Identify which cell holds the provided text, then report its (x, y) central coordinate. 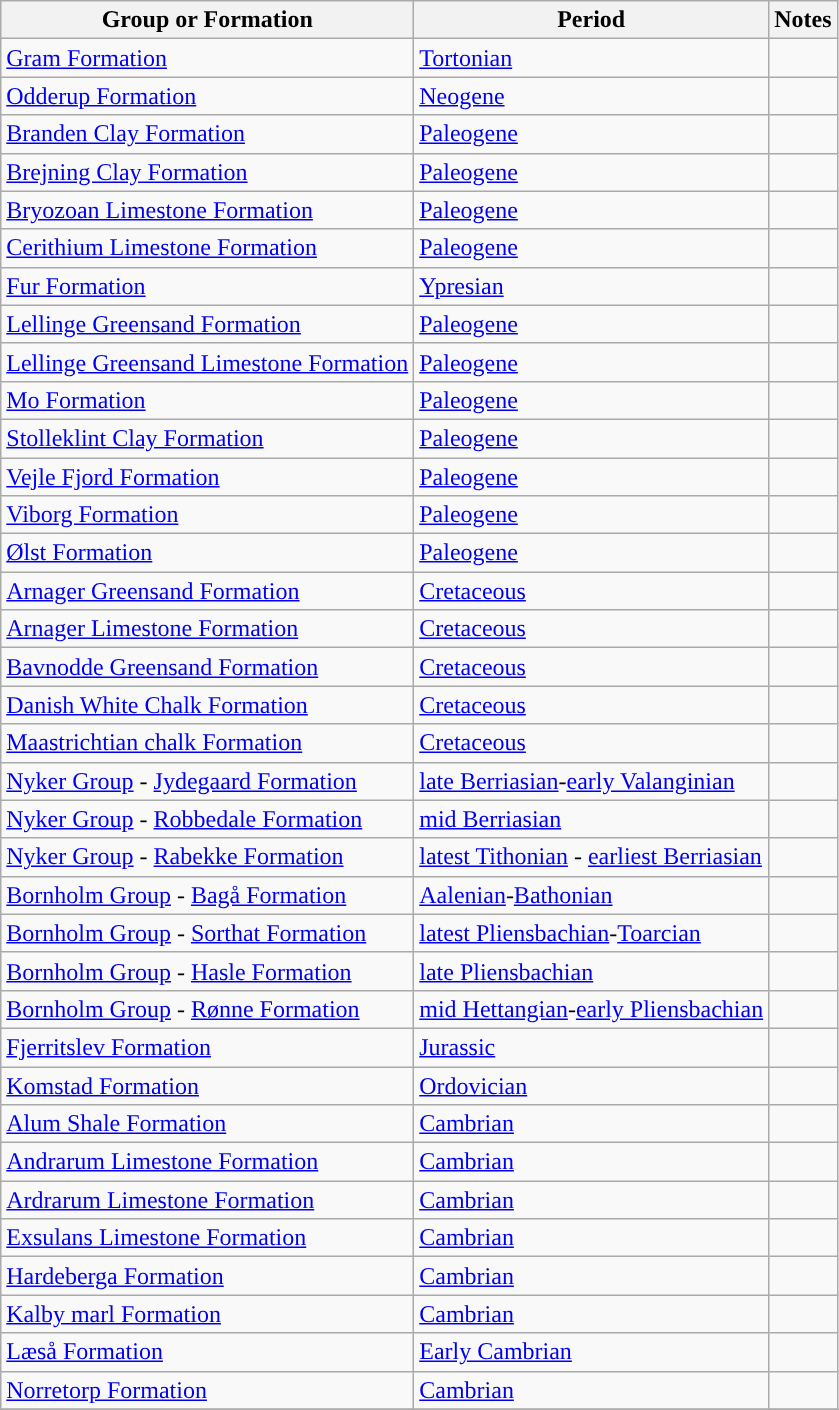
Gram Formation (208, 58)
Nyker Group - Rabekke Formation (208, 857)
Ypresian (592, 286)
Bornholm Group - Sorthat Formation (208, 933)
Ardrarum Limestone Formation (208, 1200)
Nyker Group - Robbedale Formation (208, 819)
Vejle Fjord Formation (208, 477)
Danish White Chalk Formation (208, 705)
Aalenian-Bathonian (592, 895)
Arnager Limestone Formation (208, 629)
Cerithium Limestone Formation (208, 248)
Bornholm Group - Rønne Formation (208, 1009)
Lellinge Greensand Formation (208, 324)
Period (592, 20)
Norretorp Formation (208, 1390)
Arnager Greensand Formation (208, 591)
latest Tithonian - earliest Berriasian (592, 857)
Stolleklint Clay Formation (208, 438)
Mo Formation (208, 400)
Alum Shale Formation (208, 1124)
Kalby marl Formation (208, 1314)
Læså Formation (208, 1352)
Group or Formation (208, 20)
Bavnodde Greensand Formation (208, 667)
Fur Formation (208, 286)
Jurassic (592, 1047)
Brejning Clay Formation (208, 172)
Bryozoan Limestone Formation (208, 210)
mid Berriasian (592, 819)
Lellinge Greensand Limestone Formation (208, 362)
Fjerritslev Formation (208, 1047)
late Pliensbachian (592, 971)
Komstad Formation (208, 1085)
Exsulans Limestone Formation (208, 1238)
Hardeberga Formation (208, 1276)
late Berriasian-early Valanginian (592, 781)
Early Cambrian (592, 1352)
Odderup Formation (208, 96)
Bornholm Group - Hasle Formation (208, 971)
Viborg Formation (208, 515)
mid Hettangian-early Pliensbachian (592, 1009)
Bornholm Group - Bagå Formation (208, 895)
Nyker Group - Jydegaard Formation (208, 781)
Notes (803, 20)
Branden Clay Formation (208, 134)
Ølst Formation (208, 553)
Neogene (592, 96)
Maastrichtian chalk Formation (208, 743)
Ordovician (592, 1085)
Tortonian (592, 58)
Andrarum Limestone Formation (208, 1162)
latest Pliensbachian-Toarcian (592, 933)
